Provide the [x, y] coordinate of the cell's center where the given text is located.  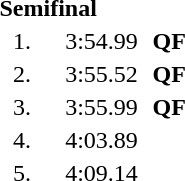
3:54.99 [102, 41]
3:55.52 [102, 74]
3:55.99 [102, 107]
4:03.89 [102, 140]
